Scan for the cell matching the given text and deliver its [X, Y] coordinate at center. 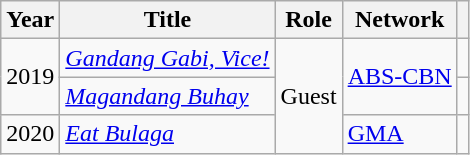
Guest [308, 96]
Gandang Gabi, Vice! [168, 58]
Role [308, 20]
2020 [30, 134]
Title [168, 20]
2019 [30, 77]
Network [400, 20]
Year [30, 20]
GMA [400, 134]
ABS-CBN [400, 77]
Eat Bulaga [168, 134]
Magandang Buhay [168, 96]
